For the text-containing cell, return its midpoint in [X, Y] coordinate format. 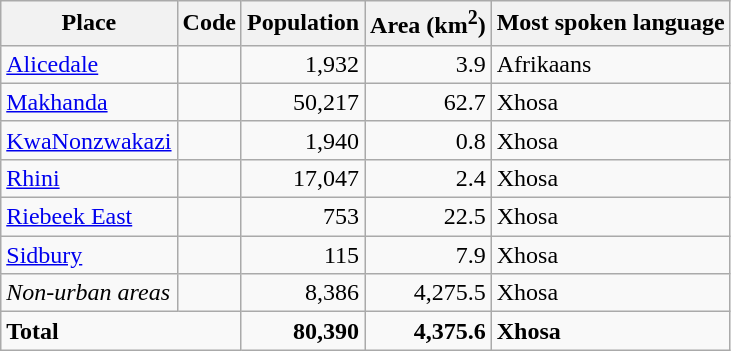
8,386 [302, 293]
Most spoken language [610, 24]
7.9 [428, 255]
50,217 [302, 102]
80,390 [302, 331]
0.8 [428, 140]
62.7 [428, 102]
4,375.6 [428, 331]
Population [302, 24]
115 [302, 255]
4,275.5 [428, 293]
Sidbury [89, 255]
Alicedale [89, 64]
KwaNonzwakazi [89, 140]
Makhanda [89, 102]
1,940 [302, 140]
2.4 [428, 178]
Place [89, 24]
Rhini [89, 178]
753 [302, 217]
17,047 [302, 178]
22.5 [428, 217]
3.9 [428, 64]
1,932 [302, 64]
Afrikaans [610, 64]
Riebeek East [89, 217]
Area (km2) [428, 24]
Total [122, 331]
Code [209, 24]
Non-urban areas [89, 293]
